Provide the (x, y) coordinate of the cell's center where the given text is located.  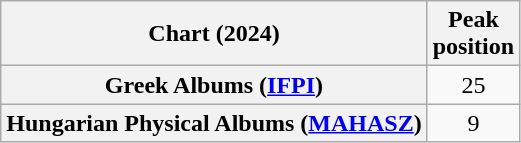
Chart (2024) (214, 34)
Hungarian Physical Albums (MAHASZ) (214, 123)
25 (473, 85)
Peakposition (473, 34)
Greek Albums (IFPI) (214, 85)
9 (473, 123)
